Output the [X, Y] coordinate of the center of the cell containing the given text.  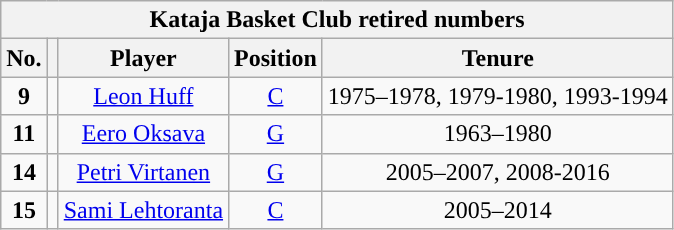
1963–1980 [498, 134]
Leon Huff [143, 96]
2005–2014 [498, 210]
11 [24, 134]
14 [24, 172]
2005–2007, 2008-2016 [498, 172]
Eero Oksava [143, 134]
9 [24, 96]
15 [24, 210]
Petri Virtanen [143, 172]
Position [276, 58]
Tenure [498, 58]
Sami Lehtoranta [143, 210]
Kataja Basket Club retired numbers [338, 20]
1975–1978, 1979-1980, 1993-1994 [498, 96]
No. [24, 58]
Player [143, 58]
